Return the [X, Y] coordinate for the center point of the cell that contains the specified text.  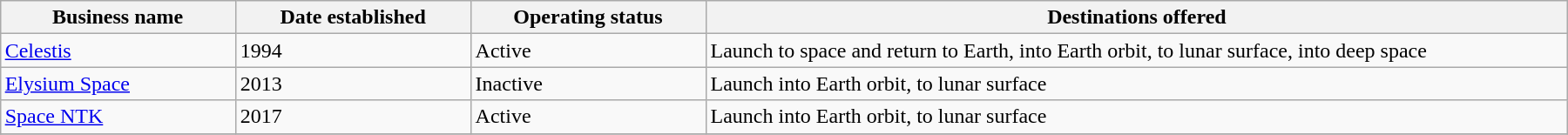
2017 [353, 117]
1994 [353, 51]
Space NTK [118, 117]
Date established [353, 17]
Operating status [588, 17]
Elysium Space [118, 84]
Destinations offered [1137, 17]
Business name [118, 17]
Launch to space and return to Earth, into Earth orbit, to lunar surface, into deep space [1137, 51]
2013 [353, 84]
Celestis [118, 51]
Inactive [588, 84]
